Search for the cell housing the specified text and yield its (X, Y) center coordinate. 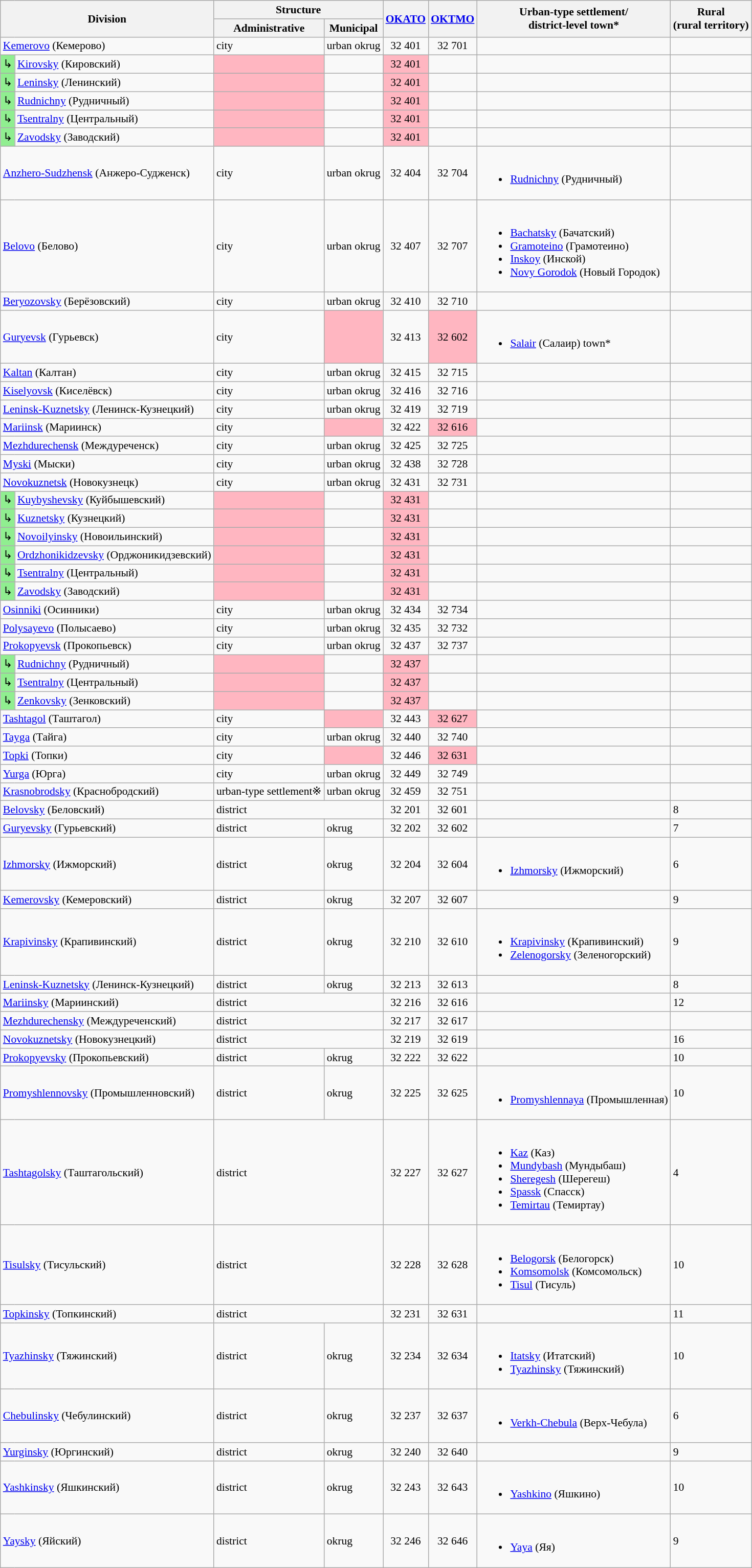
32 240 (406, 1452)
Yashkinsky (Яшкинский) (107, 1487)
32 637 (452, 1416)
Kiselyovsk (Киселёвск) (107, 391)
Novoilyinsky (Новоильинский) (115, 537)
32 719 (452, 409)
Beryozovsky (Берёзовский) (107, 301)
32 634 (452, 1356)
Novokuznetsky (Новокузнецкий) (107, 1039)
32 213 (406, 984)
Mezhdurechensky (Междуреченский) (107, 1021)
Division (107, 18)
32 601 (452, 810)
32 237 (406, 1416)
11 (711, 1314)
32 210 (406, 942)
Tyazhinsky (Тяжинский) (107, 1356)
32 201 (406, 810)
32 715 (452, 373)
32 434 (406, 610)
Guryevsk (Гурьевск) (107, 337)
Yurga (Юрга) (107, 774)
32 701 (452, 46)
Mariinsky (Мариинский) (107, 1003)
Topki (Топки) (107, 755)
32 710 (452, 301)
32 731 (452, 482)
32 737 (452, 646)
32 740 (452, 737)
Topkinsky (Топкинский) (107, 1314)
32 415 (406, 373)
Promyshlennaya (Промышленная) (573, 1093)
Administrative (269, 28)
Prokopyevsky (Прокопьевский) (107, 1058)
Yaysky (Яйский) (107, 1541)
Ordzhonikidzevsky (Орджоникидзевский) (115, 555)
32 643 (452, 1487)
32 734 (452, 610)
Tashtagolsky (Таштагольский) (107, 1173)
Zenkovsky (Зенковский) (115, 701)
32 425 (406, 446)
32 619 (452, 1039)
32 438 (406, 464)
Bachatsky (Бачатский)Gramoteino (Грамотеино)Inskoy (Инской)Novy Gorodok (Новый Городок) (573, 245)
Itatsky (Итатский)Tyazhinsky (Тяжинский) (573, 1356)
32 413 (406, 337)
Leninsky (Ленинский) (115, 83)
Krasnobrodsky (Краснобродский) (107, 792)
Myski (Мыски) (107, 464)
Promyshlennovsky (Промышленновский) (107, 1093)
32 640 (452, 1452)
32 610 (452, 942)
32 416 (406, 391)
32 435 (406, 628)
Belovsky (Беловский) (107, 810)
32 234 (406, 1356)
32 443 (406, 719)
32 446 (406, 755)
32 622 (452, 1058)
32 419 (406, 409)
32 231 (406, 1314)
Belogorsk (Белогорск)Komsomolsk (Комсомольск)Tisul (Тисуль) (573, 1265)
16 (711, 1039)
Prokopyevsk (Прокопьевск) (107, 646)
Novokuznetsk (Новокузнецк) (107, 482)
Kaltan (Калтан) (107, 373)
32 207 (406, 900)
Anzhero-Sudzhensk (Анжеро-Судженск) (107, 173)
Verkh-Chebula (Верх-Чебула) (573, 1416)
32 216 (406, 1003)
Tashtagol (Таштагол) (107, 719)
Osinniki (Осинники) (107, 610)
32 613 (452, 984)
Municipal (354, 28)
32 225 (406, 1093)
Kaz (Каз)Mundybash (Мундыбаш)Sheregesh (Шерегеш)Spassk (Спасск)Temirtau (Темиртау) (573, 1173)
urban-type settlement※ (269, 792)
32 704 (452, 173)
32 440 (406, 737)
32 219 (406, 1039)
32 407 (406, 245)
32 716 (452, 391)
32 217 (406, 1021)
32 728 (452, 464)
32 607 (452, 900)
OKTMO (452, 18)
32 410 (406, 301)
Yashkino (Яшкино) (573, 1487)
Kemerovsky (Кемеровский) (107, 900)
Salair (Салаир) town* (573, 337)
32 646 (452, 1541)
Belovo (Белово) (107, 245)
Polysayevo (Полысаево) (107, 628)
Tayga (Тайга) (107, 737)
32 707 (452, 245)
Mezhdurechensk (Междуреченск) (107, 446)
7 (711, 828)
32 732 (452, 628)
32 628 (452, 1265)
4 (711, 1173)
Rural(rural territory) (711, 18)
32 202 (406, 828)
32 404 (406, 173)
32 246 (406, 1541)
OKATO (406, 18)
Kuznetsky (Кузнецкий) (115, 519)
Kuybyshevsky (Куйбышевский) (115, 501)
Guryevsky (Гурьевский) (107, 828)
32 725 (452, 446)
32 222 (406, 1058)
Structure (299, 10)
Mariinsk (Мариинск) (107, 428)
Urban-type settlement/district-level town* (573, 18)
Tisulsky (Тисульский) (107, 1265)
32 625 (452, 1093)
Kirovsky (Кировский) (115, 64)
Kemerovo (Кемерово) (107, 46)
Yaya (Яя) (573, 1541)
32 604 (452, 864)
Krapivinsky (Крапивинский) (107, 942)
Krapivinsky (Крапивинский)Zelenogorsky (Зеленогорский) (573, 942)
32 749 (452, 774)
32 228 (406, 1265)
32 617 (452, 1021)
32 204 (406, 864)
32 459 (406, 792)
32 227 (406, 1173)
32 751 (452, 792)
32 422 (406, 428)
32 243 (406, 1487)
Yurginsky (Юргинский) (107, 1452)
12 (711, 1003)
Chebulinsky (Чебулинский) (107, 1416)
32 449 (406, 774)
